Scan for the cell matching the given text and deliver its (X, Y) coordinate at center. 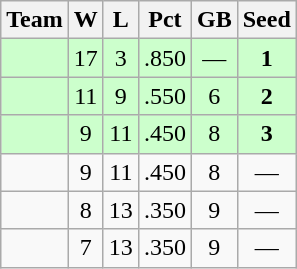
1 (266, 58)
2 (266, 96)
7 (86, 248)
6 (214, 96)
Pct (164, 20)
17 (86, 58)
.550 (164, 96)
Team (35, 20)
L (120, 20)
W (86, 20)
Seed (266, 20)
.850 (164, 58)
GB (214, 20)
